Return the [x, y] coordinate for the center point of the cell that contains the specified text.  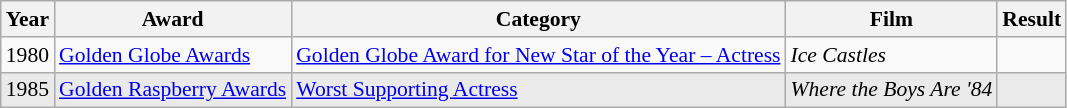
1985 [28, 90]
Year [28, 19]
Where the Boys Are '84 [892, 90]
Film [892, 19]
Result [1032, 19]
1980 [28, 55]
Golden Globe Awards [172, 55]
Golden Globe Award for New Star of the Year – Actress [538, 55]
Award [172, 19]
Ice Castles [892, 55]
Golden Raspberry Awards [172, 90]
Category [538, 19]
Worst Supporting Actress [538, 90]
